For the text-containing cell, return its midpoint in (x, y) coordinate format. 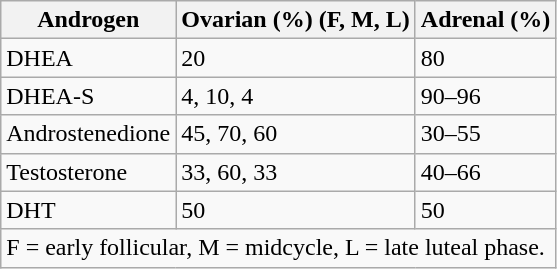
33, 60, 33 (296, 172)
90–96 (486, 96)
DHT (88, 210)
40–66 (486, 172)
4, 10, 4 (296, 96)
20 (296, 58)
Androstenedione (88, 134)
Testosterone (88, 172)
30–55 (486, 134)
Ovarian (%) (F, M, L) (296, 20)
Adrenal (%) (486, 20)
80 (486, 58)
DHEA-S (88, 96)
Androgen (88, 20)
DHEA (88, 58)
F = early follicular, M = midcycle, L = late luteal phase. (278, 248)
45, 70, 60 (296, 134)
